Locate the cell with the specified text and output its (X, Y) center coordinate. 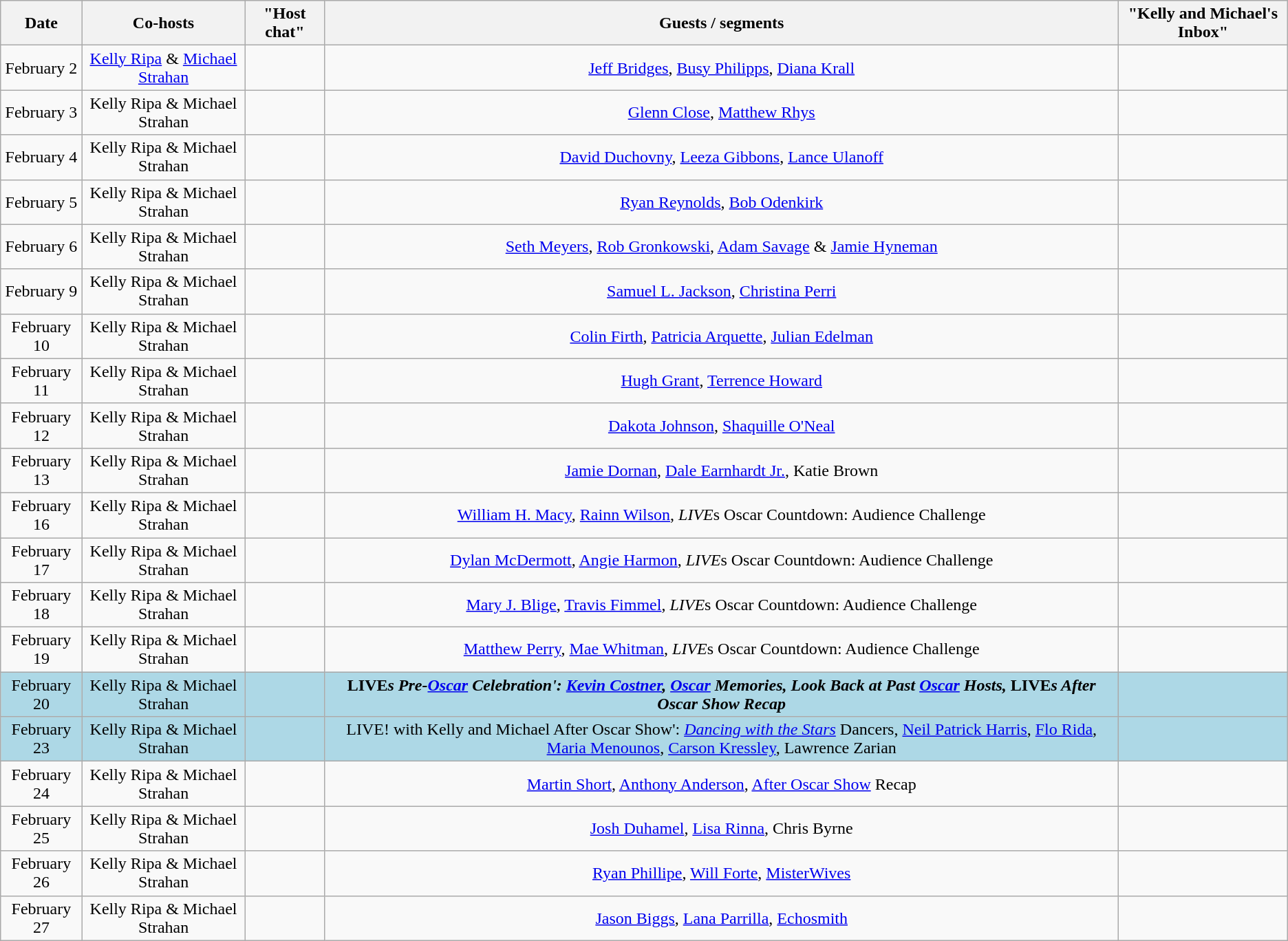
February 19 (41, 649)
David Duchovny, Leeza Gibbons, Lance Ulanoff (722, 157)
Jason Biggs, Lana Parrilla, Echosmith (722, 918)
Mary J. Blige, Travis Fimmel, LIVEs Oscar Countdown: Audience Challenge (722, 605)
Ryan Reynolds, Bob Odenkirk (722, 202)
Jeff Bridges, Busy Philipps, Diana Krall (722, 67)
February 23 (41, 739)
February 24 (41, 784)
February 16 (41, 515)
February 6 (41, 246)
"Kelly and Michael's Inbox" (1203, 23)
February 5 (41, 202)
Seth Meyers, Rob Gronkowski, Adam Savage & Jamie Hyneman (722, 246)
February 17 (41, 560)
Samuel L. Jackson, Christina Perri (722, 292)
Dylan McDermott, Angie Harmon, LIVEs Oscar Countdown: Audience Challenge (722, 560)
February 3 (41, 113)
February 11 (41, 381)
Martin Short, Anthony Anderson, After Oscar Show Recap (722, 784)
Glenn Close, Matthew Rhys (722, 113)
February 4 (41, 157)
Colin Firth, Patricia Arquette, Julian Edelman (722, 336)
February 10 (41, 336)
Co-hosts (164, 23)
Matthew Perry, Mae Whitman, LIVEs Oscar Countdown: Audience Challenge (722, 649)
Date (41, 23)
William H. Macy, Rainn Wilson, LIVEs Oscar Countdown: Audience Challenge (722, 515)
LIVEs Pre-Oscar Celebration': Kevin Costner, Oscar Memories, Look Back at Past Oscar Hosts, LIVEs After Oscar Show Recap (722, 695)
February 13 (41, 470)
Hugh Grant, Terrence Howard (722, 381)
February 9 (41, 292)
Jamie Dornan, Dale Earnhardt Jr., Katie Brown (722, 470)
February 26 (41, 874)
February 27 (41, 918)
"Host chat" (285, 23)
February 18 (41, 605)
February 20 (41, 695)
Josh Duhamel, Lisa Rinna, Chris Byrne (722, 828)
Ryan Phillipe, Will Forte, MisterWives (722, 874)
February 25 (41, 828)
Guests / segments (722, 23)
February 12 (41, 425)
February 2 (41, 67)
Dakota Johnson, Shaquille O'Neal (722, 425)
